Capture the cell that displays the provided text and extract its [X, Y] central coordinate. 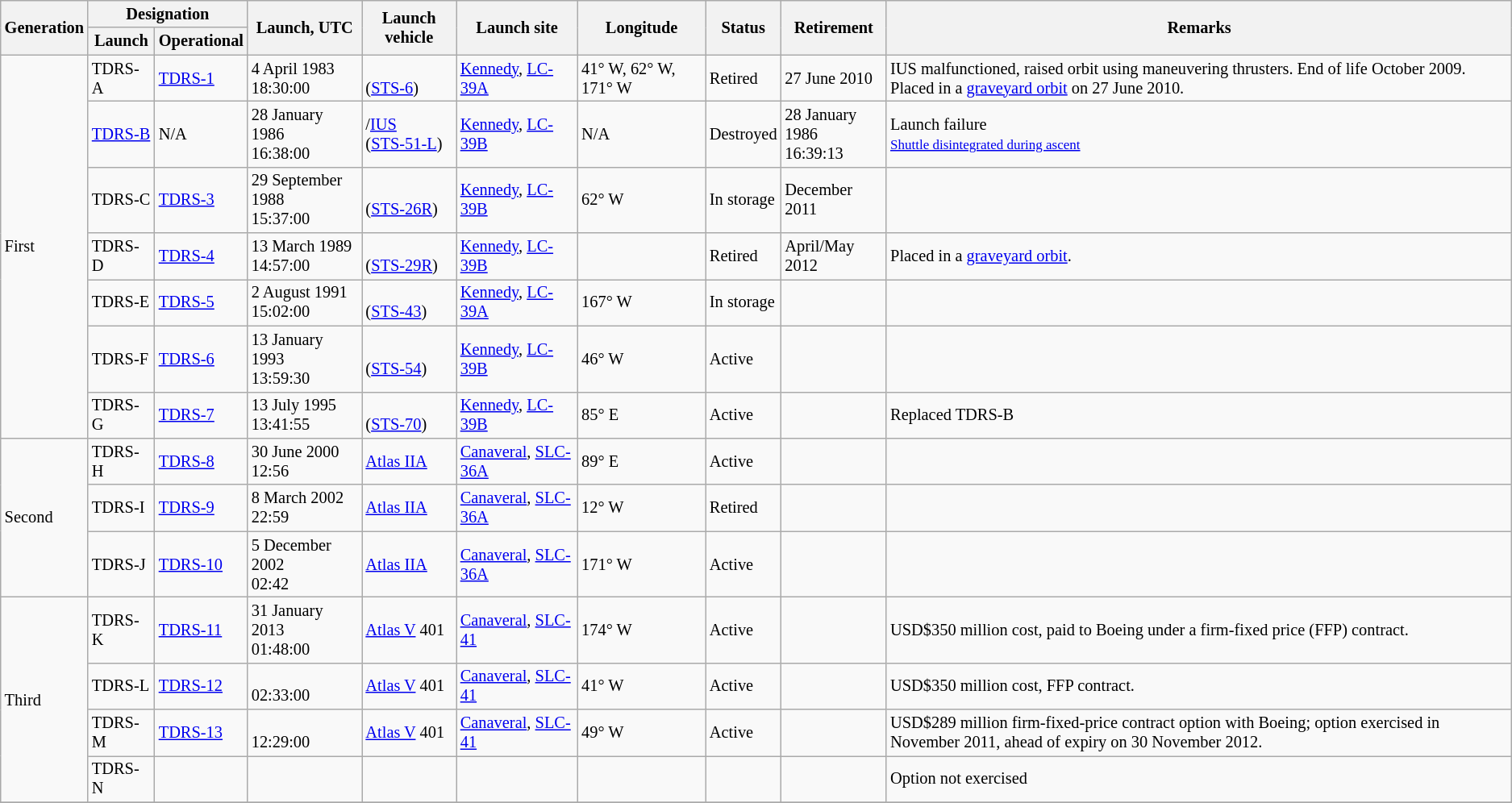
89° E [642, 461]
Destroyed [744, 134]
8 March 200222:59 [305, 508]
Placed in a graveyard orbit. [1199, 256]
TDRS-I [121, 508]
Longitude [642, 27]
171° W [642, 564]
USD$350 million cost, paid to Boeing under a firm-fixed price (FFP) contract. [1199, 630]
13 March 198914:57:00 [305, 256]
27 June 2010 [834, 78]
41° W, 62° W, 171° W [642, 78]
Operational [202, 41]
46° W [642, 359]
TDRS-8 [202, 461]
174° W [642, 630]
Launch [121, 41]
TDRS-11 [202, 630]
December 2011 [834, 200]
Status [744, 27]
(STS-26R) [408, 200]
First [44, 247]
02:33:00 [305, 686]
/IUS(STS-51-L) [408, 134]
TDRS-B [121, 134]
TDRS-1 [202, 78]
TDRS-H [121, 461]
TDRS-10 [202, 564]
TDRS-3 [202, 200]
TDRS-7 [202, 415]
(STS-43) [408, 302]
USD$289 million firm-fixed-price contract option with Boeing; option exercised in November 2011, ahead of expiry on 30 November 2012. [1199, 733]
TDRS-F [121, 359]
TDRS-L [121, 686]
Second [44, 518]
Launch site [517, 27]
TDRS-M [121, 733]
(STS-6) [408, 78]
62° W [642, 200]
IUS malfunctioned, raised orbit using maneuvering thrusters. End of life October 2009.Placed in a graveyard orbit on 27 June 2010. [1199, 78]
TDRS-6 [202, 359]
29 September 198815:37:00 [305, 200]
Launch, UTC [305, 27]
(STS-70) [408, 415]
Third [44, 700]
Launch failureShuttle disintegrated during ascent [1199, 134]
12° W [642, 508]
TDRS-D [121, 256]
TDRS-J [121, 564]
30 June 200012:56 [305, 461]
167° W [642, 302]
4 April 198318:30:00 [305, 78]
TDRS-K [121, 630]
2 August 199115:02:00 [305, 302]
TDRS-C [121, 200]
TDRS-4 [202, 256]
Option not exercised [1199, 779]
Remarks [1199, 27]
TDRS-A [121, 78]
Launch vehicle [408, 27]
28 January 198616:38:00 [305, 134]
13 January 199313:59:30 [305, 359]
USD$350 million cost, FFP contract. [1199, 686]
TDRS-5 [202, 302]
Designation [168, 14]
31 January 201301:48:00 [305, 630]
41° W [642, 686]
13 July 199513:41:55 [305, 415]
TDRS-9 [202, 508]
TDRS-G [121, 415]
28 January 198616:39:13 [834, 134]
TDRS-12 [202, 686]
12:29:00 [305, 733]
TDRS-N [121, 779]
TDRS-E [121, 302]
Replaced TDRS-B [1199, 415]
49° W [642, 733]
Retirement [834, 27]
85° E [642, 415]
TDRS-13 [202, 733]
(STS-29R) [408, 256]
5 December 200202:42 [305, 564]
(STS-54) [408, 359]
Generation [44, 27]
April/May 2012 [834, 256]
